Search for the cell housing the specified text and yield its [x, y] center coordinate. 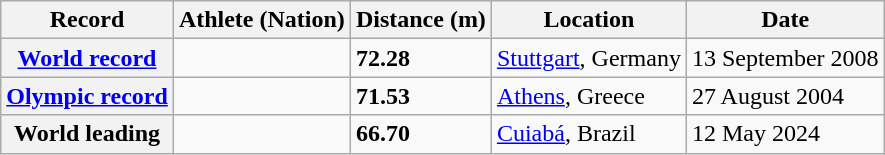
Cuiabá, Brazil [588, 134]
13 September 2008 [785, 58]
Athlete (Nation) [262, 20]
Date [785, 20]
66.70 [420, 134]
71.53 [420, 96]
Record [88, 20]
12 May 2024 [785, 134]
World leading [88, 134]
World record [88, 58]
Location [588, 20]
Olympic record [88, 96]
72.28 [420, 58]
Distance (m) [420, 20]
27 August 2004 [785, 96]
Stuttgart, Germany [588, 58]
Athens, Greece [588, 96]
